Search for the cell housing the specified text and yield its (x, y) center coordinate. 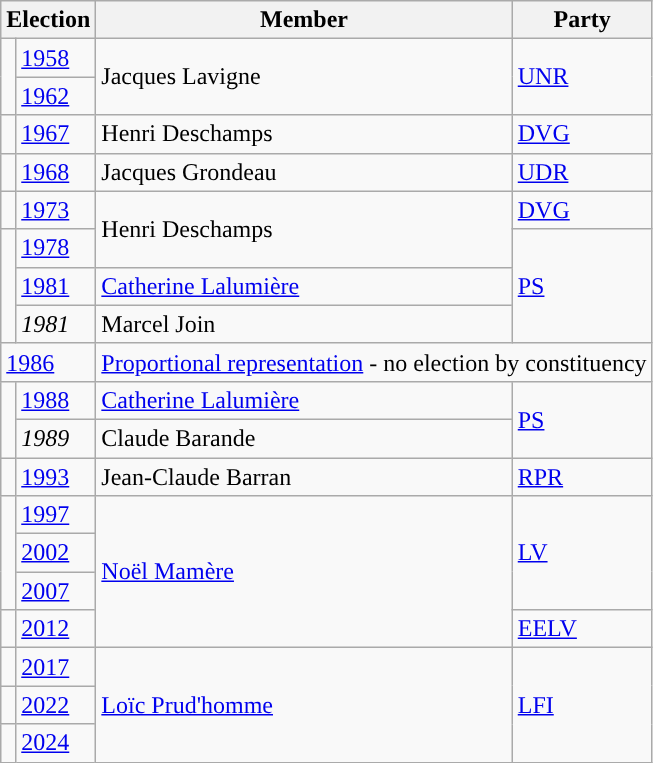
1993 (56, 477)
2012 (56, 629)
EELV (582, 629)
Loïc Prud'homme (304, 705)
2022 (56, 705)
1973 (56, 210)
1978 (56, 248)
Member (304, 20)
Jacques Lavigne (304, 77)
1962 (56, 96)
LV (582, 553)
1997 (56, 515)
Jacques Grondeau (304, 172)
2007 (56, 591)
2024 (56, 743)
2002 (56, 553)
Marcel Join (304, 324)
UNR (582, 77)
Party (582, 20)
1989 (56, 438)
LFI (582, 705)
Claude Barande (304, 438)
1967 (56, 134)
Noël Mamère (304, 572)
1958 (56, 58)
RPR (582, 477)
1986 (48, 362)
Election (48, 20)
UDR (582, 172)
Jean-Claude Barran (304, 477)
1968 (56, 172)
1988 (56, 400)
2017 (56, 667)
Proportional representation - no election by constituency (374, 362)
